Pinpoint the cell where the given text exists, returning its [X, Y] midpoint coordinate. 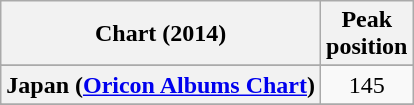
Japan (Oricon Albums Chart) [161, 85]
Peakposition [367, 34]
Chart (2014) [161, 34]
145 [367, 85]
